Identify which cell holds the provided text, then report its [X, Y] central coordinate. 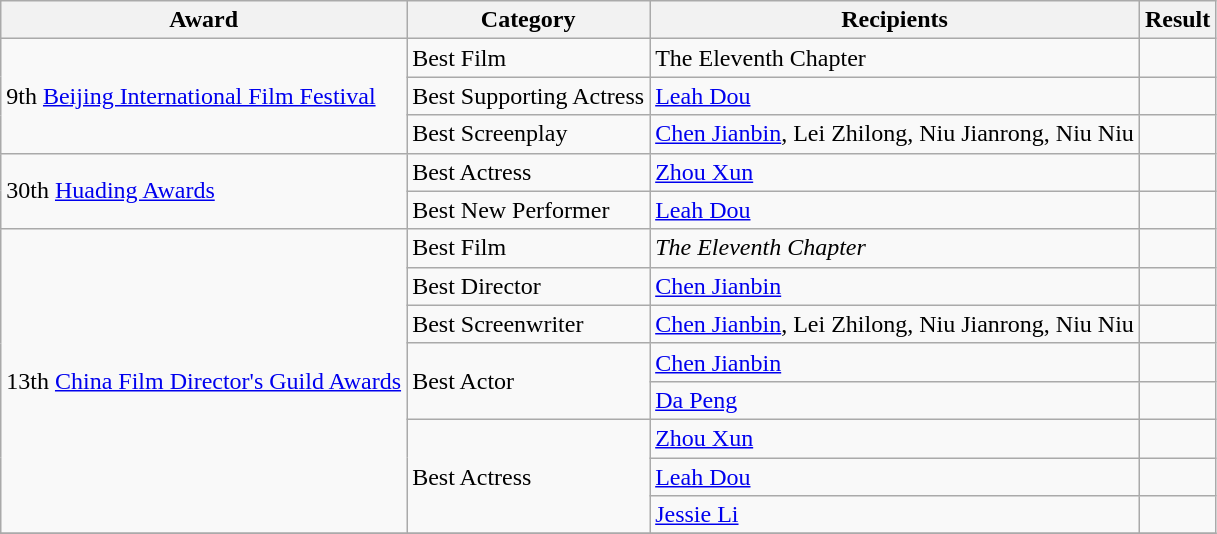
Award [204, 20]
Category [528, 20]
Best Screenwriter [528, 324]
9th Beijing International Film Festival [204, 96]
Best Director [528, 286]
30th Huading Awards [204, 191]
13th China Film Director's Guild Awards [204, 381]
Jessie Li [895, 515]
Best Actor [528, 381]
Best Supporting Actress [528, 96]
Result [1177, 20]
Best Screenplay [528, 134]
Best New Performer [528, 210]
Recipients [895, 20]
Da Peng [895, 400]
